Capture the cell that displays the provided text and extract its [X, Y] central coordinate. 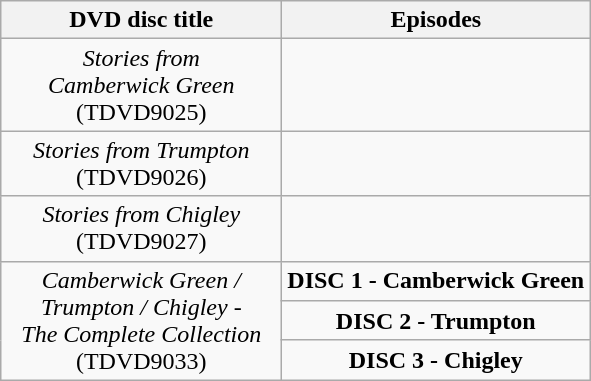
Camberwick Green /Trumpton / Chigley -The Complete Collection (TDVD9033) [142, 320]
DVD disc title [142, 20]
Stories from Trumpton(TDVD9026) [142, 164]
Stories from Chigley(TDVD9027) [142, 228]
DISC 2 - Trumpton [436, 321]
Episodes [436, 20]
Stories fromCamberwick Green(TDVD9025) [142, 85]
DISC 3 - Chigley [436, 360]
DISC 1 - Camberwick Green [436, 281]
